Identify which cell holds the provided text, then report its [X, Y] central coordinate. 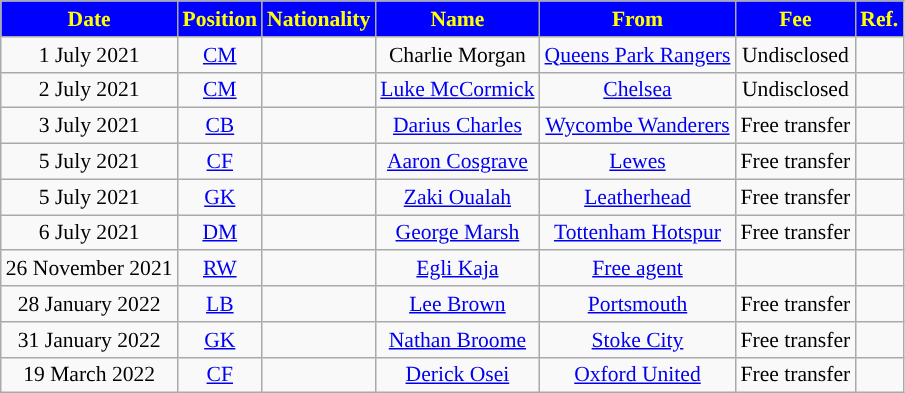
2 July 2021 [90, 90]
RW [220, 269]
Nathan Broome [457, 340]
George Marsh [457, 233]
Zaki Oualah [457, 197]
Ref. [879, 19]
Aaron Cosgrave [457, 162]
Lee Brown [457, 304]
6 July 2021 [90, 233]
Free agent [638, 269]
Derick Osei [457, 375]
Nationality [318, 19]
Lewes [638, 162]
3 July 2021 [90, 126]
Position [220, 19]
Wycombe Wanderers [638, 126]
Name [457, 19]
Chelsea [638, 90]
Luke McCormick [457, 90]
Tottenham Hotspur [638, 233]
Portsmouth [638, 304]
Darius Charles [457, 126]
19 March 2022 [90, 375]
26 November 2021 [90, 269]
Queens Park Rangers [638, 55]
1 July 2021 [90, 55]
Leatherhead [638, 197]
Oxford United [638, 375]
LB [220, 304]
28 January 2022 [90, 304]
Charlie Morgan [457, 55]
Egli Kaja [457, 269]
31 January 2022 [90, 340]
Date [90, 19]
DM [220, 233]
From [638, 19]
CB [220, 126]
Stoke City [638, 340]
Fee [795, 19]
